Identify which cell holds the provided text, then report its (X, Y) central coordinate. 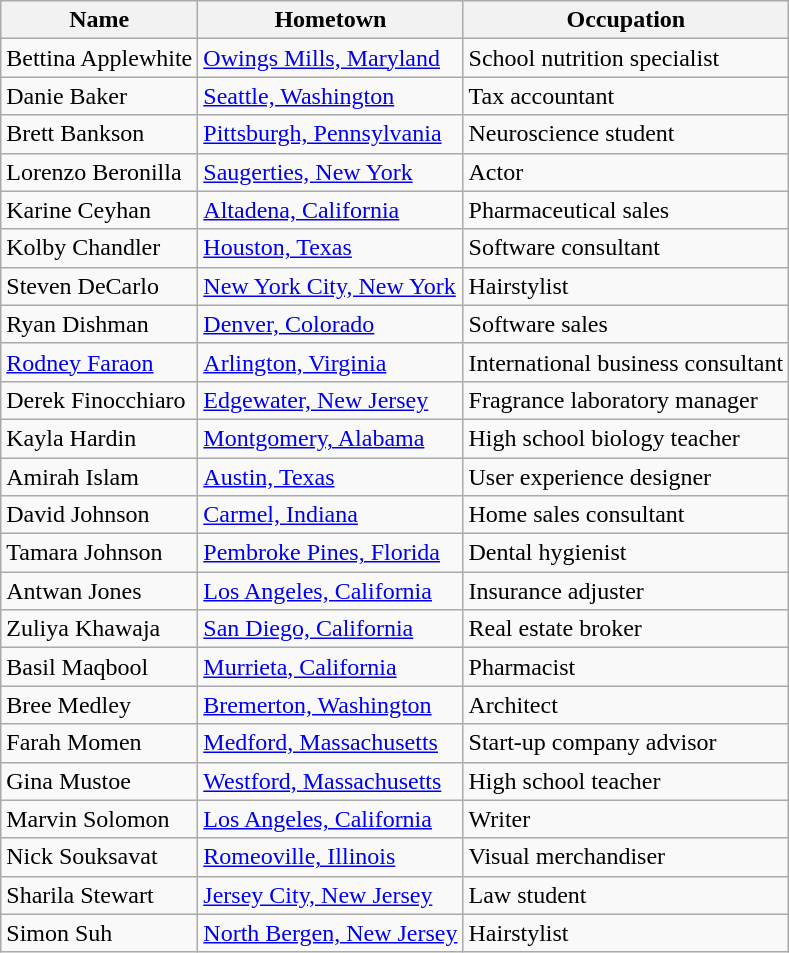
Westford, Massachusetts (330, 781)
School nutrition specialist (626, 58)
Law student (626, 895)
Pharmacist (626, 667)
User experience designer (626, 477)
New York City, New York (330, 286)
Derek Finocchiaro (100, 400)
Actor (626, 172)
Amirah Islam (100, 477)
Murrieta, California (330, 667)
David Johnson (100, 515)
Simon Suh (100, 933)
Sharila Stewart (100, 895)
Bree Medley (100, 705)
Tax accountant (626, 96)
Rodney Faraon (100, 362)
Name (100, 20)
Pharmaceutical sales (626, 210)
Farah Momen (100, 743)
Brett Bankson (100, 134)
Saugerties, New York (330, 172)
Kayla Hardin (100, 438)
Romeoville, Illinois (330, 857)
International business consultant (626, 362)
Kolby Chandler (100, 248)
San Diego, California (330, 629)
Insurance adjuster (626, 591)
Fragrance laboratory manager (626, 400)
Dental hygienist (626, 553)
Home sales consultant (626, 515)
Lorenzo Beronilla (100, 172)
Occupation (626, 20)
Medford, Massachusetts (330, 743)
Seattle, Washington (330, 96)
Architect (626, 705)
Steven DeCarlo (100, 286)
Software sales (626, 324)
High school teacher (626, 781)
Edgewater, New Jersey (330, 400)
Antwan Jones (100, 591)
Ryan Dishman (100, 324)
Pittsburgh, Pennsylvania (330, 134)
Houston, Texas (330, 248)
Writer (626, 819)
Start-up company advisor (626, 743)
Gina Mustoe (100, 781)
Marvin Solomon (100, 819)
Altadena, California (330, 210)
Karine Ceyhan (100, 210)
Software consultant (626, 248)
Denver, Colorado (330, 324)
Austin, Texas (330, 477)
Zuliya Khawaja (100, 629)
Bettina Applewhite (100, 58)
Hometown (330, 20)
Owings Mills, Maryland (330, 58)
Carmel, Indiana (330, 515)
Pembroke Pines, Florida (330, 553)
Danie Baker (100, 96)
Basil Maqbool (100, 667)
Bremerton, Washington (330, 705)
Nick Souksavat (100, 857)
High school biology teacher (626, 438)
Arlington, Virginia (330, 362)
Montgomery, Alabama (330, 438)
Real estate broker (626, 629)
Visual merchandiser (626, 857)
Neuroscience student (626, 134)
North Bergen, New Jersey (330, 933)
Jersey City, New Jersey (330, 895)
Tamara Johnson (100, 553)
